Locate the cell with the specified text and output its (X, Y) center coordinate. 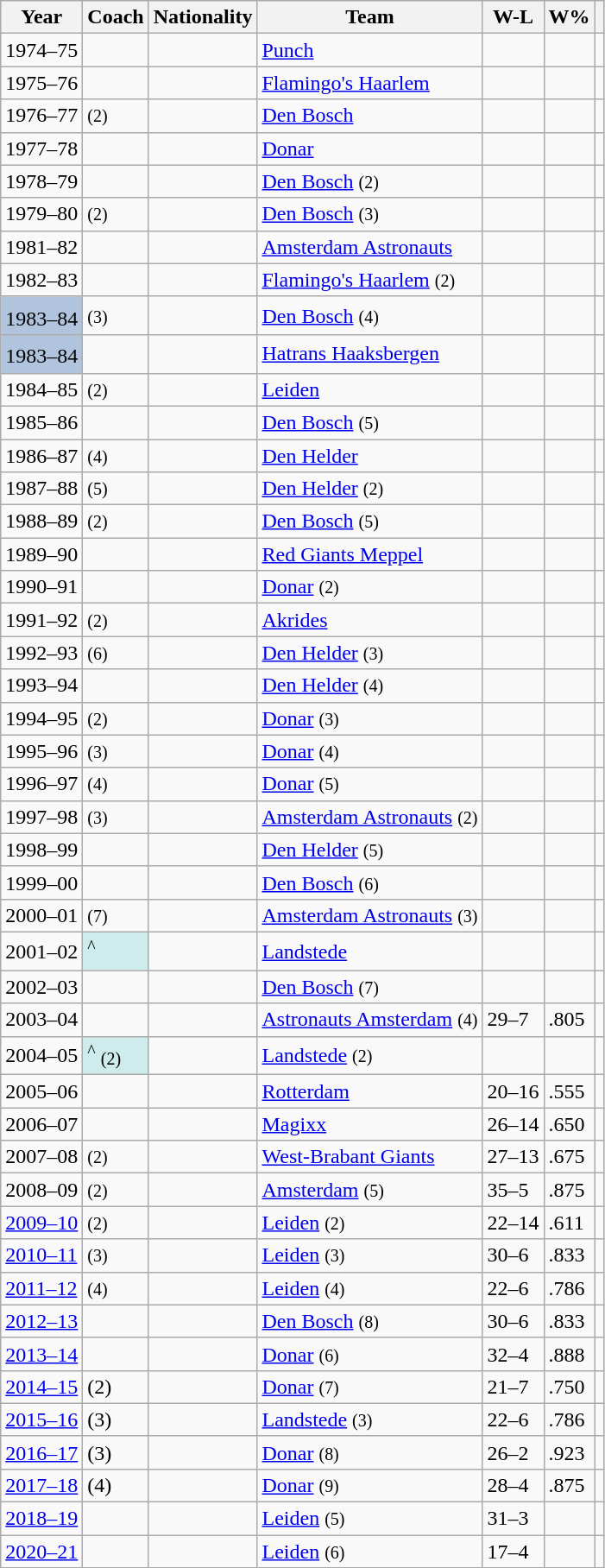
2013–14 (41, 1354)
West-Brabant Giants (369, 1157)
1985–86 (41, 422)
Donar (8) (369, 1452)
1975–76 (41, 83)
Den Helder (4) (369, 686)
W-L (513, 17)
1979–80 (41, 214)
Landstede (3) (369, 1419)
2010–11 (41, 1255)
Leiden (369, 389)
Den Helder (5) (369, 850)
2015–16 (41, 1419)
.750 (570, 1387)
1992–93 (41, 653)
1989–90 (41, 554)
2016–17 (41, 1452)
Den Helder (2) (369, 489)
Leiden (3) (369, 1255)
2000–01 (41, 915)
2020–21 (41, 1552)
(5) (116, 489)
1987–88 (41, 489)
.611 (570, 1223)
Astronauts Amsterdam (4) (369, 1020)
Rotterdam (369, 1091)
2007–08 (41, 1157)
Den Bosch (7) (369, 987)
Den Helder (3) (369, 653)
Den Bosch (4) (369, 316)
.555 (570, 1091)
Red Giants Meppel (369, 554)
Punch (369, 50)
1982–83 (41, 280)
1978–79 (41, 181)
1991–92 (41, 620)
2004–05 (41, 1055)
Leiden (2) (369, 1223)
1977–78 (41, 149)
35–5 (513, 1190)
Donar (4) (369, 751)
Donar (9) (369, 1485)
Den Bosch (2) (369, 181)
Donar (369, 149)
Amsterdam Astronauts (3) (369, 915)
2005–06 (41, 1091)
Den Bosch (3) (369, 214)
Magixx (369, 1124)
Coach (116, 17)
32–4 (513, 1354)
Nationality (203, 17)
Landstede (2) (369, 1055)
28–4 (513, 1485)
.888 (570, 1354)
1996–97 (41, 784)
.805 (570, 1020)
27–13 (513, 1157)
26–14 (513, 1124)
20–16 (513, 1091)
Landstede (369, 952)
Year (41, 17)
1988–89 (41, 522)
2003–04 (41, 1020)
1994–95 (41, 718)
Akrides (369, 620)
.675 (570, 1157)
Donar (3) (369, 718)
W% (570, 17)
1995–96 (41, 751)
Den Bosch (6) (369, 882)
Den Helder (369, 456)
1981–82 (41, 247)
2011–12 (41, 1288)
Flamingo's Haarlem (369, 83)
Amsterdam Astronauts (2) (369, 817)
Flamingo's Haarlem (2) (369, 280)
1993–94 (41, 686)
1990–91 (41, 587)
22–14 (513, 1223)
1986–87 (41, 456)
Hatrans Haaksbergen (369, 354)
.923 (570, 1452)
31–3 (513, 1519)
21–7 (513, 1387)
2009–10 (41, 1223)
Leiden (4) (369, 1288)
Donar (6) (369, 1354)
Donar (7) (369, 1387)
(6) (116, 653)
Amsterdam (5) (369, 1190)
17–4 (513, 1552)
Donar (2) (369, 587)
2018–19 (41, 1519)
2001–02 (41, 952)
Leiden (5) (369, 1519)
Team (369, 17)
1974–75 (41, 50)
Leiden (6) (369, 1552)
2012–13 (41, 1321)
Amsterdam Astronauts (369, 247)
1999–00 (41, 882)
26–2 (513, 1452)
2002–03 (41, 987)
2008–09 (41, 1190)
2006–07 (41, 1124)
1976–77 (41, 116)
1984–85 (41, 389)
29–7 (513, 1020)
.650 (570, 1124)
1997–98 (41, 817)
2017–18 (41, 1485)
Den Bosch (8) (369, 1321)
Den Bosch (369, 116)
Donar (5) (369, 784)
1998–99 (41, 850)
(7) (116, 915)
^ (2) (116, 1055)
2014–15 (41, 1387)
^ (116, 952)
